Determine the [x, y] coordinate at the center of the cell enclosing the given text.  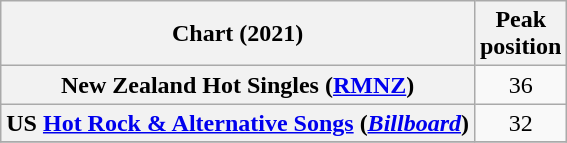
US Hot Rock & Alternative Songs (Billboard) [238, 123]
Peakposition [520, 34]
New Zealand Hot Singles (RMNZ) [238, 85]
32 [520, 123]
Chart (2021) [238, 34]
36 [520, 85]
